Return the [X, Y] coordinate for the center point of the cell that contains the specified text.  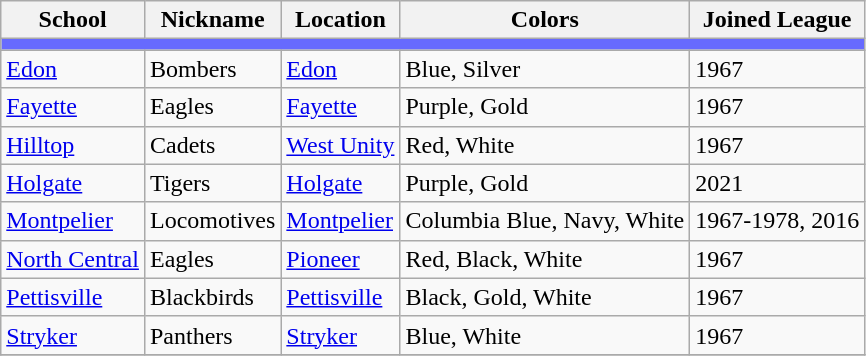
Red, Black, White [545, 259]
Bombers [212, 69]
North Central [73, 259]
Location [340, 20]
Panthers [212, 335]
Black, Gold, White [545, 297]
Locomotives [212, 221]
Blue, Silver [545, 69]
Columbia Blue, Navy, White [545, 221]
Nickname [212, 20]
2021 [778, 183]
Colors [545, 20]
Pioneer [340, 259]
1967-1978, 2016 [778, 221]
Tigers [212, 183]
Hilltop [73, 145]
School [73, 20]
Cadets [212, 145]
Joined League [778, 20]
Red, White [545, 145]
Blackbirds [212, 297]
West Unity [340, 145]
Blue, White [545, 335]
